Output the [X, Y] coordinate of the center of the cell containing the given text.  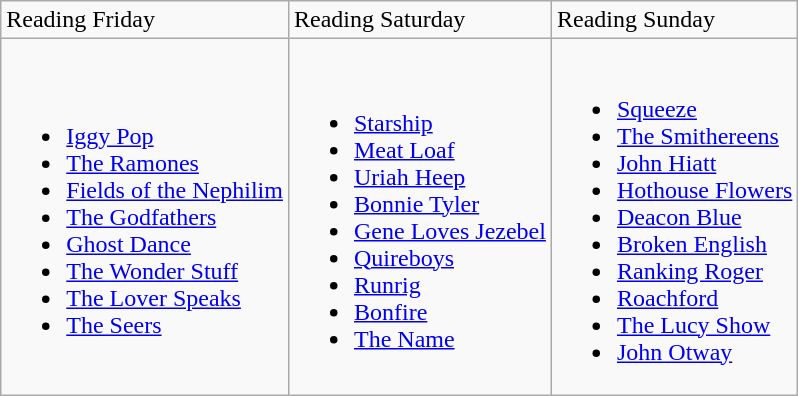
Reading Friday [145, 20]
Reading Sunday [674, 20]
Iggy PopThe RamonesFields of the NephilimThe GodfathersGhost DanceThe Wonder StuffThe Lover SpeaksThe Seers [145, 217]
Reading Saturday [420, 20]
SqueezeThe SmithereensJohn HiattHothouse FlowersDeacon BlueBroken EnglishRanking RogerRoachfordThe Lucy ShowJohn Otway [674, 217]
StarshipMeat LoafUriah HeepBonnie TylerGene Loves JezebelQuireboysRunrigBonfireThe Name [420, 217]
